Output the [X, Y] coordinate of the center of the cell containing the given text.  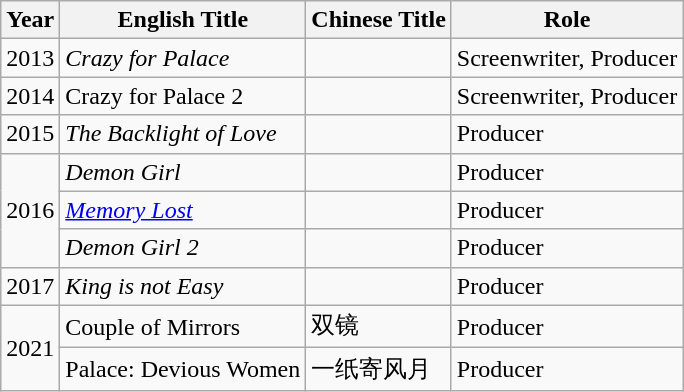
双镜 [379, 326]
The Backlight of Love [183, 134]
Palace: Devious Women [183, 370]
Memory Lost [183, 210]
一纸寄风月 [379, 370]
Role [566, 20]
2016 [30, 210]
2015 [30, 134]
Demon Girl [183, 172]
English Title [183, 20]
Crazy for Palace [183, 58]
2014 [30, 96]
Chinese Title [379, 20]
2013 [30, 58]
2017 [30, 286]
2021 [30, 348]
Demon Girl 2 [183, 248]
King is not Easy [183, 286]
Year [30, 20]
Couple of Mirrors [183, 326]
Crazy for Palace 2 [183, 96]
